Extract the [x, y] coordinate from the center of the cell holding the provided text.  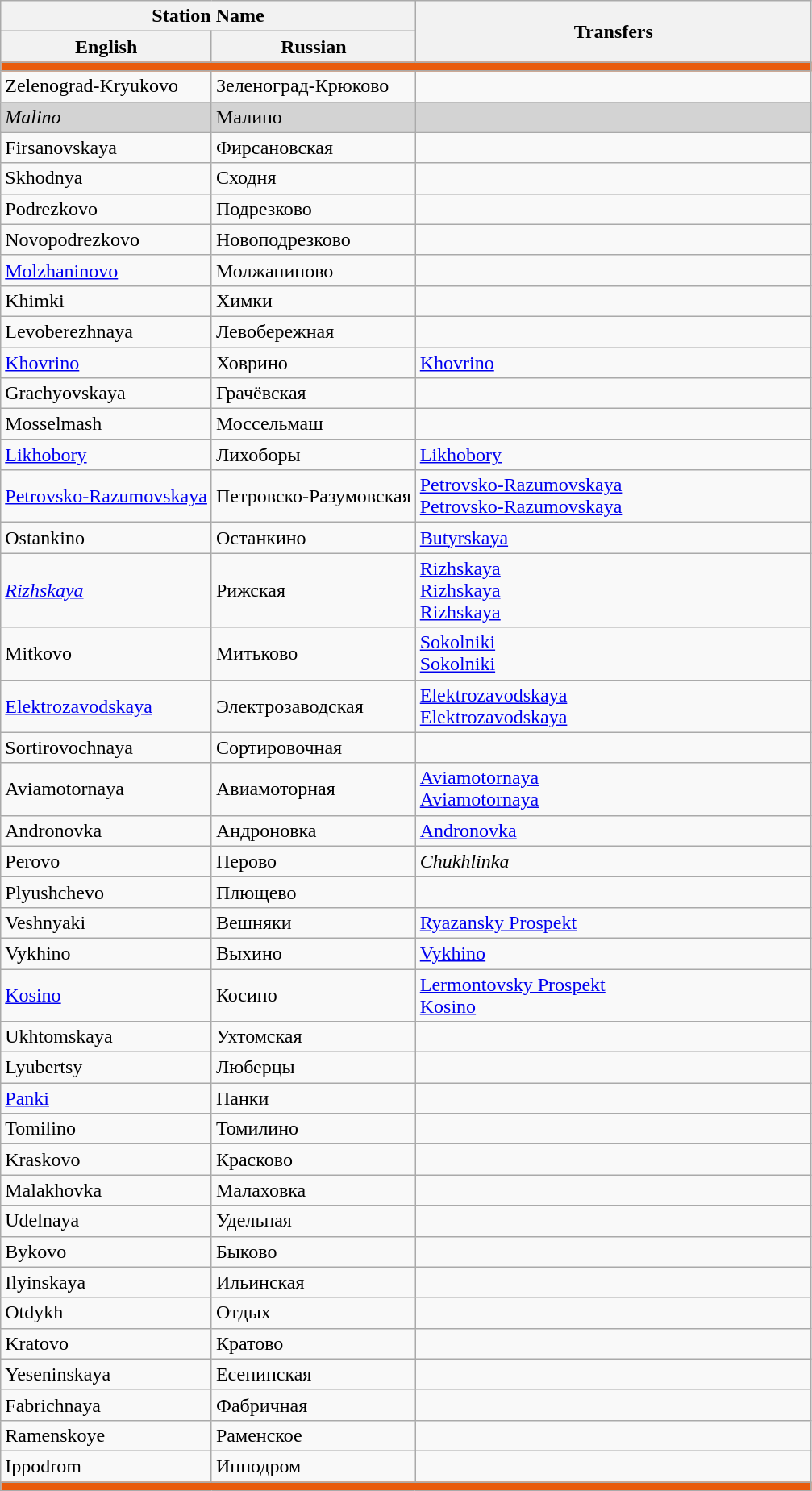
Levoberezhnaya [106, 331]
Ukhtomskaya [106, 1037]
Фабричная [313, 1405]
Lermontovsky Prospekt Kosino [613, 995]
Petrovsko-Razumovskaya Petrovsko-Razumovskaya [613, 497]
Ховрино [313, 362]
Ostankino [106, 538]
Моссельмаш [313, 424]
Russian [313, 47]
Molzhaninovo [106, 270]
Elektrozavodskaya [106, 706]
Молжаниново [313, 270]
Aviamotornaya Aviamotornaya [613, 789]
Есенинская [313, 1374]
Сходня [313, 178]
Удельная [313, 1221]
Khimki [106, 301]
Panki [106, 1098]
Udelnaya [106, 1221]
Подрезково [313, 209]
Otdykh [106, 1313]
Малаховка [313, 1190]
Ухтомская [313, 1037]
Grachyovskaya [106, 394]
Раменское [313, 1435]
Панки [313, 1098]
Malakhovka [106, 1190]
Зеленоград-Крюково [313, 86]
Ilyinskaya [106, 1282]
Перово [313, 861]
Transfers [613, 31]
Ippodrom [106, 1466]
Отдых [313, 1313]
Лихоборы [313, 455]
Ramenskoye [106, 1435]
Рижская [313, 590]
Новоподрезково [313, 239]
Кратово [313, 1343]
Грачёвская [313, 394]
Fabrichnaya [106, 1405]
Выхино [313, 953]
Station Name [208, 16]
Химки [313, 301]
Авиамоторная [313, 789]
Rizhskaya [106, 590]
Chukhlinka [613, 861]
Kraskovo [106, 1160]
Plyushchevo [106, 892]
Butyrskaya [613, 538]
Люберцы [313, 1068]
Veshnyaki [106, 923]
Elektrozavodskaya Elektrozavodskaya [613, 706]
Novopodrezkovo [106, 239]
Kratovo [106, 1343]
Yeseninskaya [106, 1374]
Электрозаводская [313, 706]
Ипподром [313, 1466]
Красково [313, 1160]
Малино [313, 117]
Сортировочная [313, 748]
Митьково [313, 653]
Mitkovo [106, 653]
Sokolniki Sokolniki [613, 653]
Ильинская [313, 1282]
Ryazansky Prospekt [613, 923]
Petrovsko-Razumovskaya [106, 497]
Rizhskaya Rizhskaya Rizhskaya [613, 590]
Malino [106, 117]
Плющево [313, 892]
Петровско-Разумовская [313, 497]
Zelenograd-Kryukovo [106, 86]
Firsanovskaya [106, 148]
Косино [313, 995]
Томилино [313, 1129]
Фирсановская [313, 148]
Aviamotornaya [106, 789]
Kosino [106, 995]
English [106, 47]
Tomilino [106, 1129]
Вешняки [313, 923]
Андроновка [313, 831]
Останкино [313, 538]
Mosselmash [106, 424]
Skhodnya [106, 178]
Sortirovochnaya [106, 748]
Perovo [106, 861]
Левобережная [313, 331]
Podrezkovo [106, 209]
Быково [313, 1252]
Bykovo [106, 1252]
Lyubertsy [106, 1068]
